Return [x, y] of the center of cell containing provided text 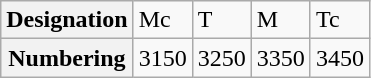
Tc [340, 20]
Designation [67, 20]
Mc [162, 20]
3250 [222, 58]
M [280, 20]
3350 [280, 58]
3150 [162, 58]
Numbering [67, 58]
T [222, 20]
3450 [340, 58]
